Output the (X, Y) coordinate of the center of the cell containing the given text.  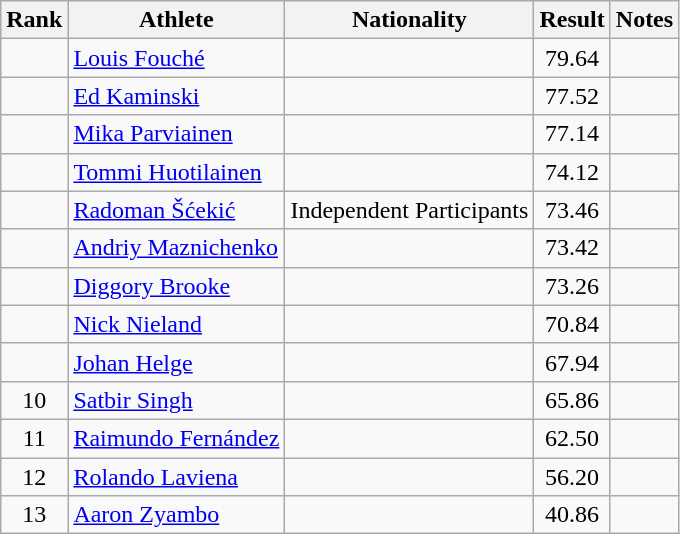
13 (34, 515)
Johan Helge (176, 362)
Diggory Brooke (176, 286)
Radoman Šćekić (176, 210)
Andriy Maznichenko (176, 248)
Aaron Zyambo (176, 515)
Nationality (410, 20)
77.14 (572, 134)
67.94 (572, 362)
Independent Participants (410, 210)
10 (34, 400)
65.86 (572, 400)
Mika Parviainen (176, 134)
Rank (34, 20)
79.64 (572, 58)
62.50 (572, 438)
73.26 (572, 286)
40.86 (572, 515)
Athlete (176, 20)
11 (34, 438)
56.20 (572, 477)
Raimundo Fernández (176, 438)
Satbir Singh (176, 400)
Ed Kaminski (176, 96)
Notes (644, 20)
77.52 (572, 96)
74.12 (572, 172)
Result (572, 20)
Louis Fouché (176, 58)
12 (34, 477)
73.46 (572, 210)
70.84 (572, 324)
Nick Nieland (176, 324)
Rolando Laviena (176, 477)
Tommi Huotilainen (176, 172)
73.42 (572, 248)
